Extract the [x, y] coordinate from the center of the cell holding the provided text.  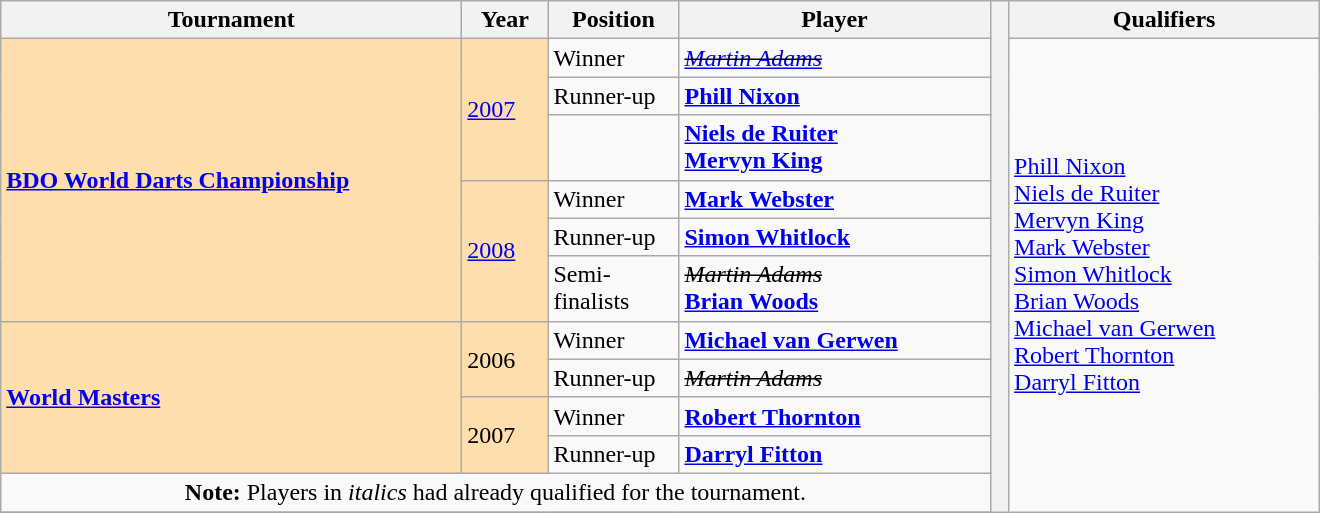
Tournament [232, 20]
2008 [505, 250]
Qualifiers [1164, 20]
Semi-finalists [614, 288]
2006 [505, 359]
Phill Nixon [834, 96]
Year [505, 20]
Mark Webster [834, 199]
Martin Adams Brian Woods [834, 288]
Simon Whitlock [834, 237]
Darryl Fitton [834, 454]
Player [834, 20]
Phill Nixon Niels de Ruiter Mervyn King Mark Webster Simon Whitlock Brian Woods Michael van Gerwen Robert Thornton Darryl Fitton [1164, 276]
Niels de Ruiter Mervyn King [834, 148]
BDO World Darts Championship [232, 180]
Note: Players in italics had already qualified for the tournament. [496, 492]
World Masters [232, 397]
Michael van Gerwen [834, 340]
Robert Thornton [834, 416]
Position [614, 20]
